Capture the cell that displays the provided text and extract its [x, y] central coordinate. 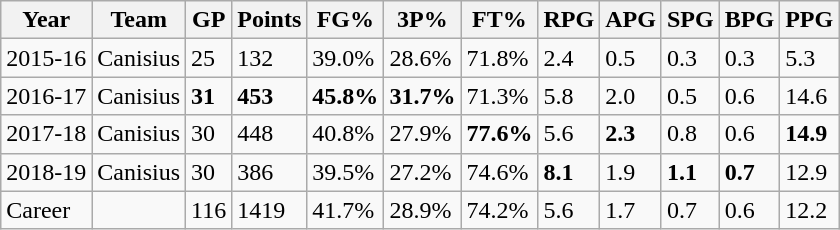
BPG [749, 20]
74.6% [500, 172]
71.3% [500, 96]
77.6% [500, 134]
27.2% [422, 172]
71.8% [500, 58]
1419 [270, 210]
SPG [690, 20]
APG [631, 20]
39.0% [346, 58]
2.0 [631, 96]
448 [270, 134]
PPG [810, 20]
14.9 [810, 134]
31 [209, 96]
Team [139, 20]
25 [209, 58]
27.9% [422, 134]
45.8% [346, 96]
3P% [422, 20]
12.2 [810, 210]
39.5% [346, 172]
28.9% [422, 210]
132 [270, 58]
12.9 [810, 172]
2017-18 [46, 134]
2016-17 [46, 96]
14.6 [810, 96]
5.8 [569, 96]
453 [270, 96]
0.8 [690, 134]
5.3 [810, 58]
Points [270, 20]
28.6% [422, 58]
31.7% [422, 96]
RPG [569, 20]
1.1 [690, 172]
74.2% [500, 210]
8.1 [569, 172]
1.9 [631, 172]
2018-19 [46, 172]
FG% [346, 20]
FT% [500, 20]
2015-16 [46, 58]
1.7 [631, 210]
Career [46, 210]
Year [46, 20]
386 [270, 172]
116 [209, 210]
GP [209, 20]
2.4 [569, 58]
40.8% [346, 134]
2.3 [631, 134]
41.7% [346, 210]
